Output the [X, Y] coordinate of the center of the cell containing the given text.  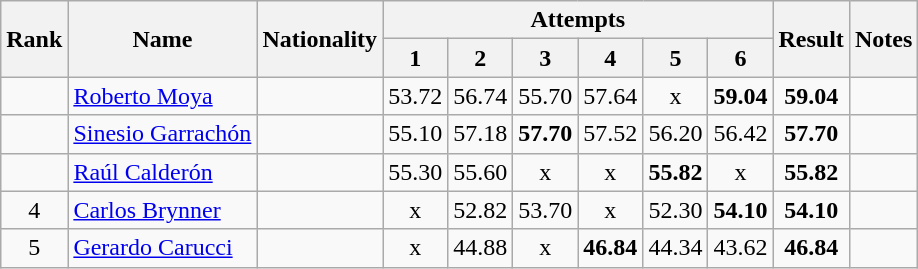
44.34 [676, 248]
43.62 [740, 248]
Notes [883, 39]
55.60 [480, 172]
Gerardo Carucci [162, 248]
57.64 [610, 96]
57.18 [480, 134]
6 [740, 58]
Carlos Brynner [162, 210]
56.20 [676, 134]
55.10 [416, 134]
55.30 [416, 172]
52.82 [480, 210]
56.74 [480, 96]
53.72 [416, 96]
Result [811, 39]
56.42 [740, 134]
Rank [34, 39]
Attempts [578, 20]
52.30 [676, 210]
Roberto Moya [162, 96]
55.70 [546, 96]
Nationality [320, 39]
Name [162, 39]
Sinesio Garrachón [162, 134]
57.52 [610, 134]
1 [416, 58]
44.88 [480, 248]
2 [480, 58]
Raúl Calderón [162, 172]
3 [546, 58]
53.70 [546, 210]
